Find where the given text appears and provide that cell's center as (x, y) coordinate. 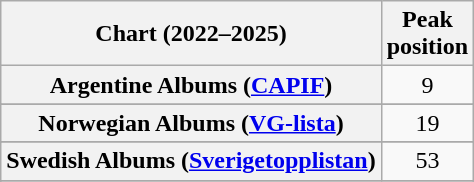
53 (427, 161)
Argentine Albums (CAPIF) (191, 85)
Peakposition (427, 34)
Swedish Albums (Sverigetopplistan) (191, 161)
19 (427, 123)
9 (427, 85)
Chart (2022–2025) (191, 34)
Norwegian Albums (VG-lista) (191, 123)
